For the text-containing cell, return its midpoint in (x, y) coordinate format. 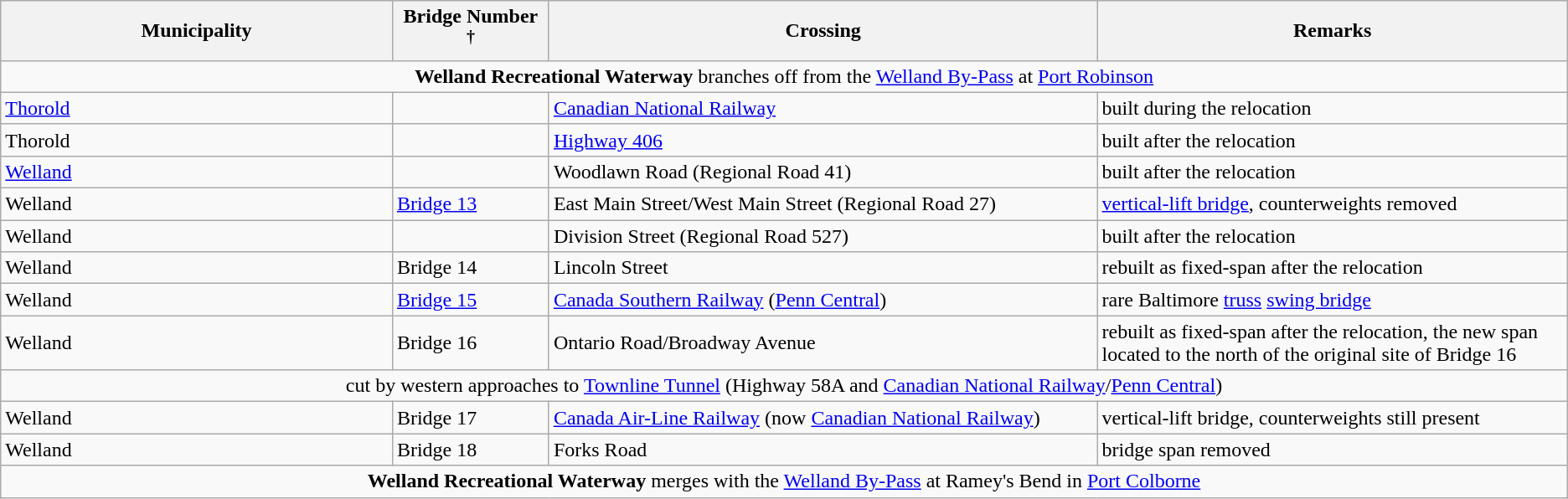
Lincoln Street (823, 268)
Bridge Number † (471, 31)
vertical-lift bridge, counterweights removed (1332, 204)
vertical-lift bridge, counterweights still present (1332, 418)
Canada Southern Railway (Penn Central) (823, 300)
Bridge 13 (471, 204)
Bridge 17 (471, 418)
East Main Street/West Main Street (Regional Road 27) (823, 204)
Bridge 16 (471, 343)
Division Street (Regional Road 527) (823, 236)
Bridge 15 (471, 300)
Canada Air-Line Railway (now Canadian National Railway) (823, 418)
Bridge 14 (471, 268)
Crossing (823, 31)
Welland Recreational Waterway branches off from the Welland By-Pass at Port Robinson (784, 76)
Welland Recreational Waterway merges with the Welland By-Pass at Ramey's Bend in Port Colborne (784, 481)
Bridge 18 (471, 450)
Woodlawn Road (Regional Road 41) (823, 172)
Canadian National Railway (823, 108)
bridge span removed (1332, 450)
rebuilt as fixed-span after the relocation (1332, 268)
Forks Road (823, 450)
Remarks (1332, 31)
Municipality (197, 31)
Highway 406 (823, 140)
rare Baltimore truss swing bridge (1332, 300)
built during the relocation (1332, 108)
cut by western approaches to Townline Tunnel (Highway 58A and Canadian National Railway/Penn Central) (784, 386)
Ontario Road/Broadway Avenue (823, 343)
rebuilt as fixed-span after the relocation, the new span located to the north of the original site of Bridge 16 (1332, 343)
